From the cell containing the given text, extract its center point as (X, Y) coordinate. 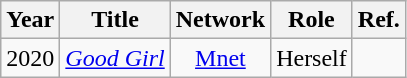
Title (115, 20)
Good Girl (115, 58)
Mnet (220, 58)
Year (30, 20)
Herself (312, 58)
Role (312, 20)
2020 (30, 58)
Ref. (378, 20)
Network (220, 20)
